Pinpoint the cell where the given text exists, returning its [X, Y] midpoint coordinate. 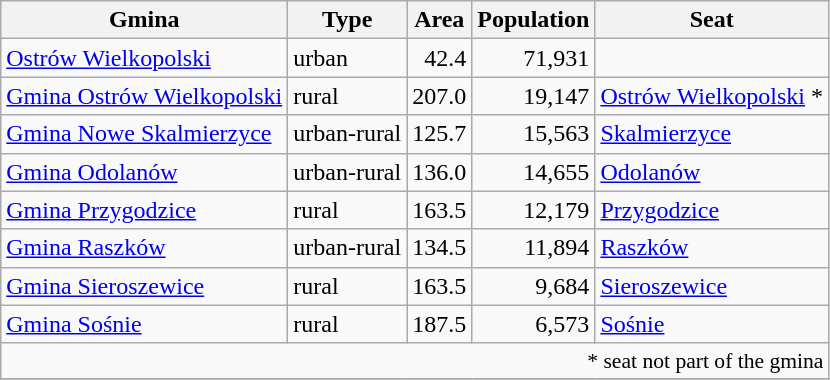
42.4 [440, 58]
12,179 [534, 210]
Sieroszewice [712, 286]
Ostrów Wielkopolski * [712, 96]
134.5 [440, 248]
Raszków [712, 248]
11,894 [534, 248]
Gmina [144, 20]
187.5 [440, 324]
136.0 [440, 172]
Gmina Sośnie [144, 324]
14,655 [534, 172]
Skalmierzyce [712, 134]
Type [348, 20]
125.7 [440, 134]
Przygodzice [712, 210]
urban [348, 58]
Gmina Nowe Skalmierzyce [144, 134]
9,684 [534, 286]
Gmina Sieroszewice [144, 286]
Ostrów Wielkopolski [144, 58]
71,931 [534, 58]
Population [534, 20]
19,147 [534, 96]
* seat not part of the gmina [415, 361]
Gmina Przygodzice [144, 210]
Seat [712, 20]
Gmina Odolanów [144, 172]
15,563 [534, 134]
Area [440, 20]
Odolanów [712, 172]
207.0 [440, 96]
6,573 [534, 324]
Gmina Ostrów Wielkopolski [144, 96]
Sośnie [712, 324]
Gmina Raszków [144, 248]
